Scan for the cell matching the given text and deliver its [X, Y] coordinate at center. 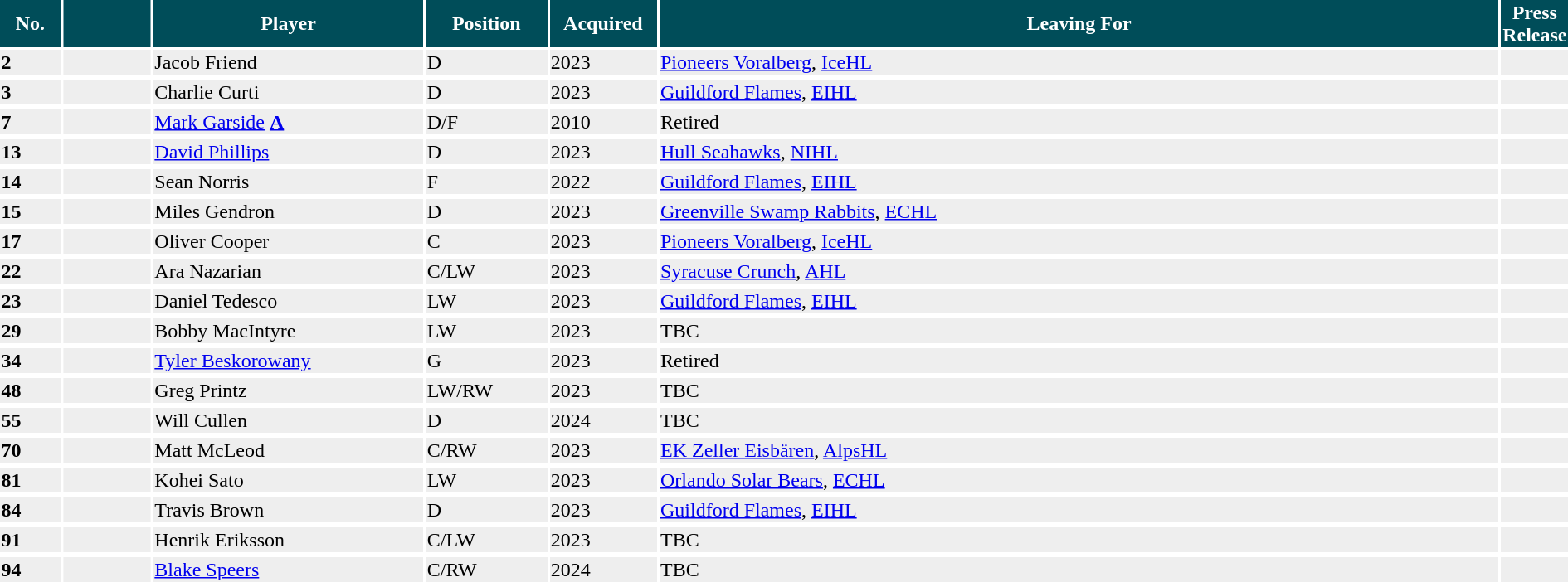
34 [30, 361]
Blake Speers [289, 570]
Leaving For [1079, 23]
EK Zeller Eisbären, AlpsHL [1079, 450]
G [486, 361]
Charlie Curti [289, 92]
3 [30, 92]
C [486, 241]
LW/RW [486, 390]
2022 [602, 182]
48 [30, 390]
55 [30, 420]
Greenville Swamp Rabbits, ECHL [1079, 211]
Oliver Cooper [289, 241]
70 [30, 450]
23 [30, 301]
29 [30, 331]
Hull Seahawks, NIHL [1079, 152]
7 [30, 122]
Mark Garside A [289, 122]
17 [30, 241]
David Phillips [289, 152]
Syracuse Crunch, AHL [1079, 271]
Jacob Friend [289, 62]
84 [30, 510]
Henrik Eriksson [289, 540]
Bobby MacIntyre [289, 331]
Orlando Solar Bears, ECHL [1079, 480]
Kohei Sato [289, 480]
22 [30, 271]
Player [289, 23]
Miles Gendron [289, 211]
Greg Printz [289, 390]
Sean Norris [289, 182]
Position [486, 23]
81 [30, 480]
15 [30, 211]
Matt McLeod [289, 450]
94 [30, 570]
Acquired [602, 23]
Press Release [1535, 23]
Daniel Tedesco [289, 301]
14 [30, 182]
91 [30, 540]
F [486, 182]
Travis Brown [289, 510]
Ara Nazarian [289, 271]
No. [30, 23]
Tyler Beskorowany [289, 361]
13 [30, 152]
D/F [486, 122]
Will Cullen [289, 420]
2 [30, 62]
2010 [602, 122]
